Capture the cell that displays the provided text and extract its [x, y] central coordinate. 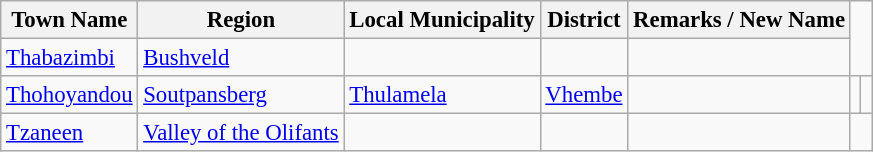
Bushveld [241, 58]
Thohoyandou [70, 95]
Thabazimbi [70, 58]
Region [241, 20]
Soutpansberg [241, 95]
Valley of the Olifants [241, 133]
District [584, 20]
Town Name [70, 20]
Thulamela [442, 95]
Vhembe [584, 95]
Remarks / New Name [740, 20]
Tzaneen [70, 133]
Local Municipality [442, 20]
